Detect which cell encompasses the target text, then output its [X, Y] center coordinate. 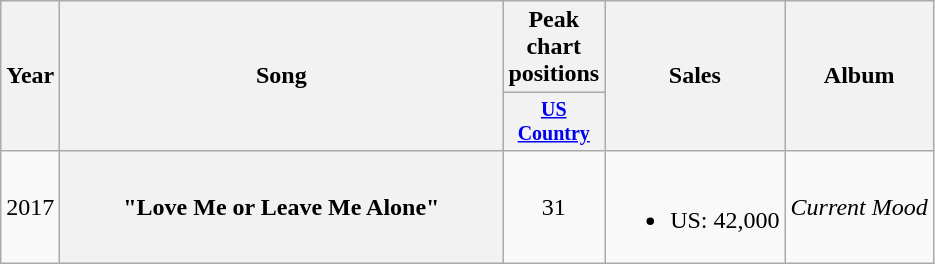
Song [282, 76]
USCountry [554, 122]
Sales [695, 76]
"Love Me or Leave Me Alone" [282, 206]
Year [30, 76]
Album [859, 76]
Peak chart positions [554, 47]
Current Mood [859, 206]
2017 [30, 206]
US: 42,000 [695, 206]
31 [554, 206]
